Find where the given text appears and provide that cell's center as (x, y) coordinate. 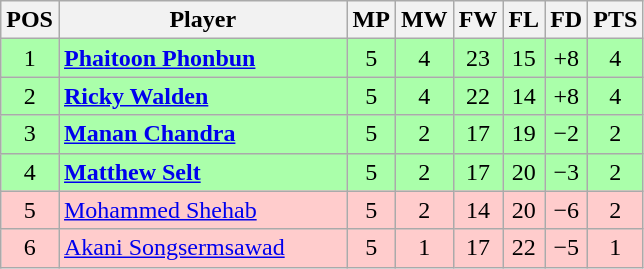
FL (524, 20)
FW (478, 20)
MP (371, 20)
Mohammed Shehab (202, 210)
MW (424, 20)
Akani Songsermsawad (202, 248)
6 (30, 248)
FD (566, 20)
Matthew Selt (202, 172)
−2 (566, 134)
3 (30, 134)
Player (202, 20)
Ricky Walden (202, 96)
−5 (566, 248)
−6 (566, 210)
PTS (616, 20)
POS (30, 20)
23 (478, 58)
Manan Chandra (202, 134)
−3 (566, 172)
19 (524, 134)
Phaitoon Phonbun (202, 58)
15 (524, 58)
